From the cell containing the given text, extract its center point as [X, Y] coordinate. 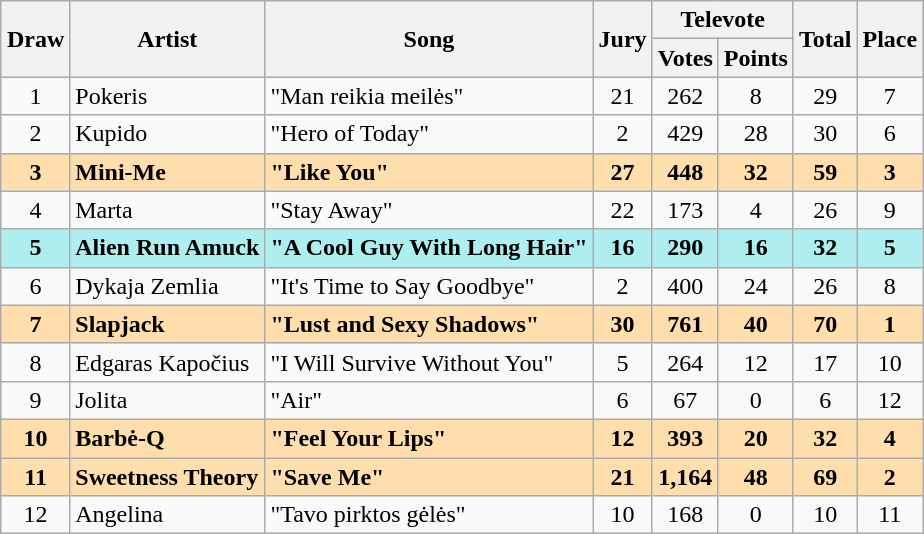
Mini-Me [168, 172]
Marta [168, 210]
"Stay Away" [429, 210]
48 [756, 477]
29 [825, 96]
Kupido [168, 134]
448 [685, 172]
393 [685, 438]
Jury [622, 39]
Place [890, 39]
"Tavo pirktos gėlės" [429, 515]
Barbė-Q [168, 438]
"I Will Survive Without You" [429, 362]
Pokeris [168, 96]
262 [685, 96]
Points [756, 58]
Artist [168, 39]
"Like You" [429, 172]
173 [685, 210]
"Feel Your Lips" [429, 438]
290 [685, 248]
Sweetness Theory [168, 477]
761 [685, 324]
17 [825, 362]
67 [685, 400]
Edgaras Kapočius [168, 362]
"Save Me" [429, 477]
Votes [685, 58]
Slapjack [168, 324]
"It's Time to Say Goodbye" [429, 286]
"Air" [429, 400]
Angelina [168, 515]
"Hero of Today" [429, 134]
400 [685, 286]
"Lust and Sexy Shadows" [429, 324]
27 [622, 172]
168 [685, 515]
Dykaja Zemlia [168, 286]
59 [825, 172]
24 [756, 286]
429 [685, 134]
Draw [35, 39]
22 [622, 210]
"A Cool Guy With Long Hair" [429, 248]
"Man reikia meilės" [429, 96]
40 [756, 324]
20 [756, 438]
Alien Run Amuck [168, 248]
Total [825, 39]
69 [825, 477]
Jolita [168, 400]
Song [429, 39]
1,164 [685, 477]
70 [825, 324]
Televote [722, 20]
264 [685, 362]
28 [756, 134]
